Detect which cell encompasses the target text, then output its [X, Y] center coordinate. 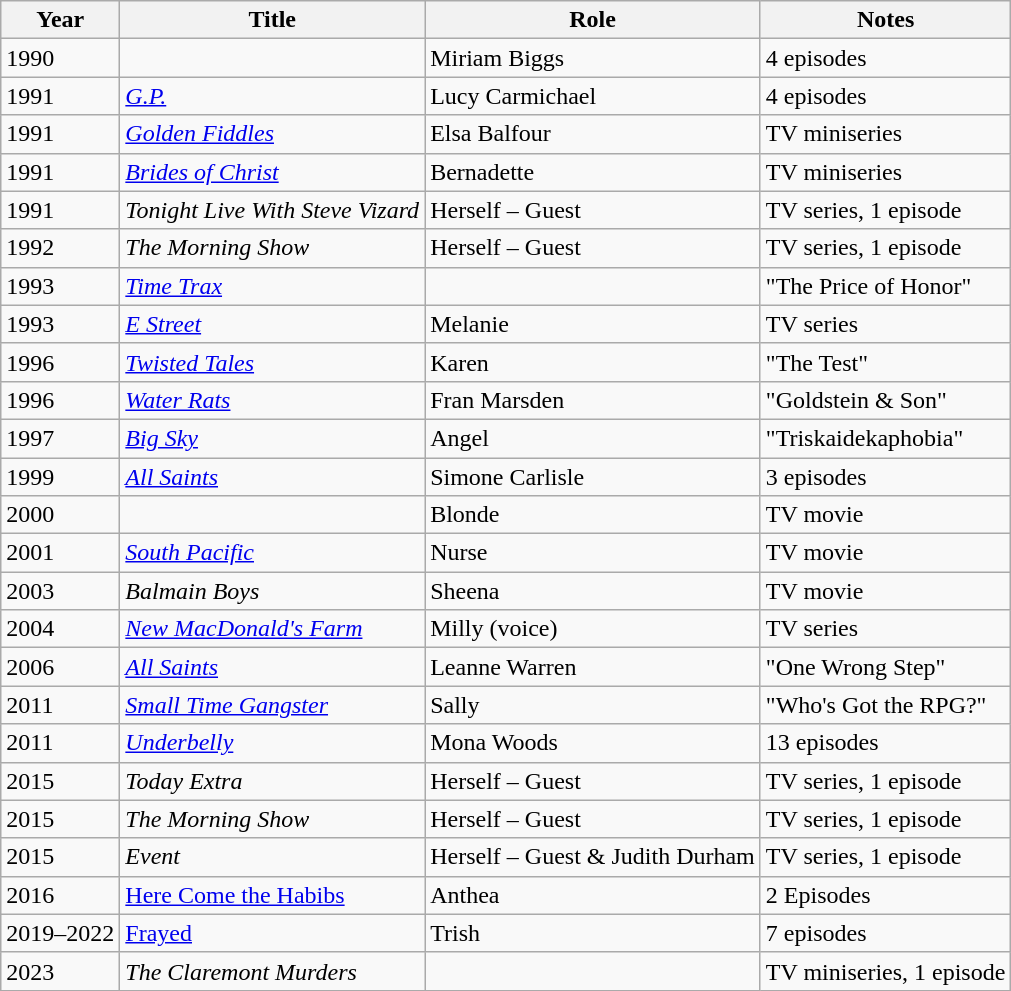
Water Rats [272, 400]
Golden Fiddles [272, 134]
7 episodes [886, 933]
Notes [886, 20]
Leanne Warren [593, 667]
Balmain Boys [272, 591]
Frayed [272, 933]
Brides of Christ [272, 172]
New MacDonald's Farm [272, 629]
Lucy Carmichael [593, 96]
Karen [593, 362]
Milly (voice) [593, 629]
13 episodes [886, 743]
"Goldstein & Son" [886, 400]
"The Price of Honor" [886, 286]
Role [593, 20]
"Triskaidekaphobia" [886, 438]
Event [272, 857]
Miriam Biggs [593, 58]
1999 [60, 477]
2023 [60, 971]
Big Sky [272, 438]
1997 [60, 438]
1992 [60, 248]
Here Come the Habibs [272, 895]
"The Test" [886, 362]
2000 [60, 515]
Angel [593, 438]
Title [272, 20]
"One Wrong Step" [886, 667]
Blonde [593, 515]
Sally [593, 705]
Melanie [593, 324]
Today Extra [272, 781]
2004 [60, 629]
3 episodes [886, 477]
Nurse [593, 553]
The Claremont Murders [272, 971]
TV miniseries, 1 episode [886, 971]
Underbelly [272, 743]
Mona Woods [593, 743]
G.P. [272, 96]
Twisted Tales [272, 362]
2003 [60, 591]
"Who's Got the RPG?" [886, 705]
Tonight Live With Steve Vizard [272, 210]
2001 [60, 553]
Anthea [593, 895]
Year [60, 20]
Sheena [593, 591]
2019–2022 [60, 933]
Simone Carlisle [593, 477]
Small Time Gangster [272, 705]
Herself – Guest & Judith Durham [593, 857]
Time Trax [272, 286]
South Pacific [272, 553]
Fran Marsden [593, 400]
2006 [60, 667]
2 Episodes [886, 895]
Bernadette [593, 172]
Trish [593, 933]
2016 [60, 895]
E Street [272, 324]
1990 [60, 58]
Elsa Balfour [593, 134]
